For the text-containing cell, return its midpoint in (x, y) coordinate format. 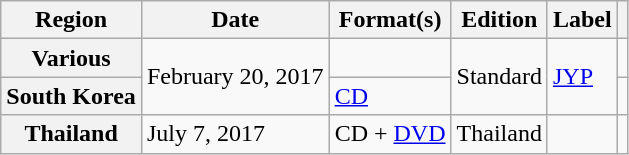
July 7, 2017 (235, 134)
Edition (499, 20)
Standard (499, 77)
CD + DVD (390, 134)
Date (235, 20)
Region (72, 20)
February 20, 2017 (235, 77)
South Korea (72, 96)
Various (72, 58)
CD (390, 96)
Label (582, 20)
Format(s) (390, 20)
JYP (582, 77)
